Search for the cell housing the specified text and yield its (x, y) center coordinate. 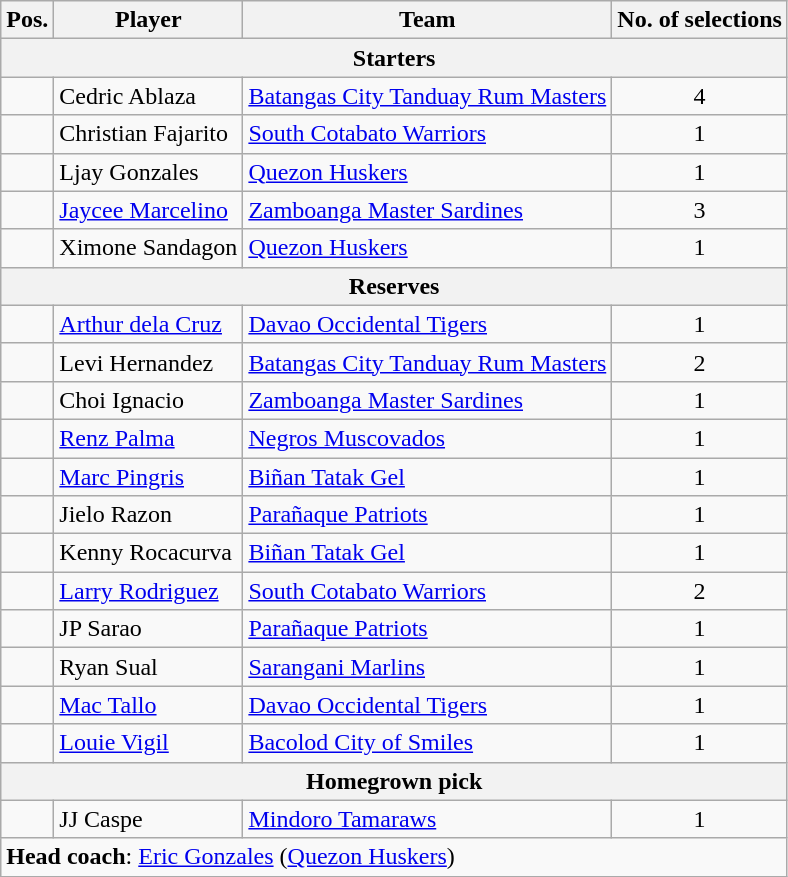
3 (700, 210)
Head coach: Eric Gonzales (Quezon Huskers) (394, 857)
Ximone Sandagon (148, 248)
Team (428, 20)
Pos. (28, 20)
Christian Fajarito (148, 134)
Larry Rodriguez (148, 591)
JP Sarao (148, 629)
Marc Pingris (148, 477)
Kenny Rocacurva (148, 553)
Mac Tallo (148, 705)
Levi Hernandez (148, 362)
Cedric Ablaza (148, 96)
Starters (394, 58)
Bacolod City of Smiles (428, 743)
Player (148, 20)
No. of selections (700, 20)
Jaycee Marcelino (148, 210)
Choi Ignacio (148, 400)
Louie Vigil (148, 743)
Negros Muscovados (428, 438)
Renz Palma (148, 438)
Mindoro Tamaraws (428, 819)
Ljay Gonzales (148, 172)
Sarangani Marlins (428, 667)
Homegrown pick (394, 781)
4 (700, 96)
Arthur dela Cruz (148, 324)
Jielo Razon (148, 515)
Ryan Sual (148, 667)
Reserves (394, 286)
JJ Caspe (148, 819)
